Determine the [X, Y] coordinate at the center of the cell enclosing the given text.  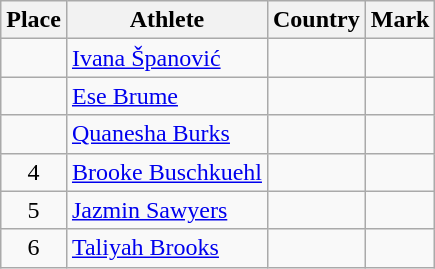
Athlete [166, 20]
4 [34, 172]
5 [34, 210]
Quanesha Burks [166, 134]
Mark [400, 20]
Brooke Buschkuehl [166, 172]
Ese Brume [166, 96]
Jazmin Sawyers [166, 210]
6 [34, 248]
Place [34, 20]
Country [316, 20]
Ivana Španović [166, 58]
Taliyah Brooks [166, 248]
